Find where the given text appears and provide that cell's center as (X, Y) coordinate. 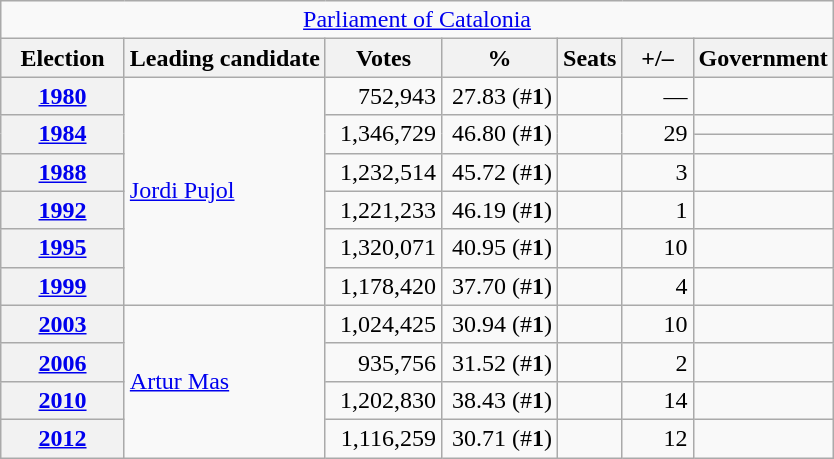
2003 (63, 324)
1 (658, 210)
1995 (63, 248)
4 (658, 286)
46.19 (#1) (499, 210)
14 (658, 400)
Votes (383, 58)
1,178,420 (383, 286)
2006 (63, 362)
935,756 (383, 362)
Artur Mas (224, 381)
Parliament of Catalonia (418, 20)
1992 (63, 210)
1,346,729 (383, 134)
3 (658, 172)
37.70 (#1) (499, 286)
1980 (63, 96)
38.43 (#1) (499, 400)
% (499, 58)
— (658, 96)
1,320,071 (383, 248)
30.94 (#1) (499, 324)
Government (763, 58)
40.95 (#1) (499, 248)
1,116,259 (383, 438)
+/– (658, 58)
30.71 (#1) (499, 438)
1,221,233 (383, 210)
1984 (63, 134)
27.83 (#1) (499, 96)
2010 (63, 400)
Leading candidate (224, 58)
Jordi Pujol (224, 191)
31.52 (#1) (499, 362)
1,202,830 (383, 400)
1999 (63, 286)
29 (658, 134)
2 (658, 362)
45.72 (#1) (499, 172)
Election (63, 58)
1,232,514 (383, 172)
2012 (63, 438)
Seats (590, 58)
1988 (63, 172)
1,024,425 (383, 324)
752,943 (383, 96)
12 (658, 438)
46.80 (#1) (499, 134)
